Find where the given text appears and provide that cell's center as (x, y) coordinate. 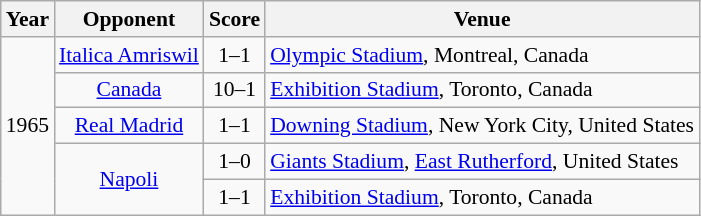
Opponent (129, 19)
Italica Amriswil (129, 55)
Score (234, 19)
10–1 (234, 90)
1–0 (234, 162)
Napoli (129, 180)
1965 (28, 126)
Venue (482, 19)
Giants Stadium, East Rutherford, United States (482, 162)
Year (28, 19)
Canada (129, 90)
Real Madrid (129, 126)
Olympic Stadium, Montreal, Canada (482, 55)
Downing Stadium, New York City, United States (482, 126)
